Provide the [x, y] coordinate of the cell's center where the given text is located.  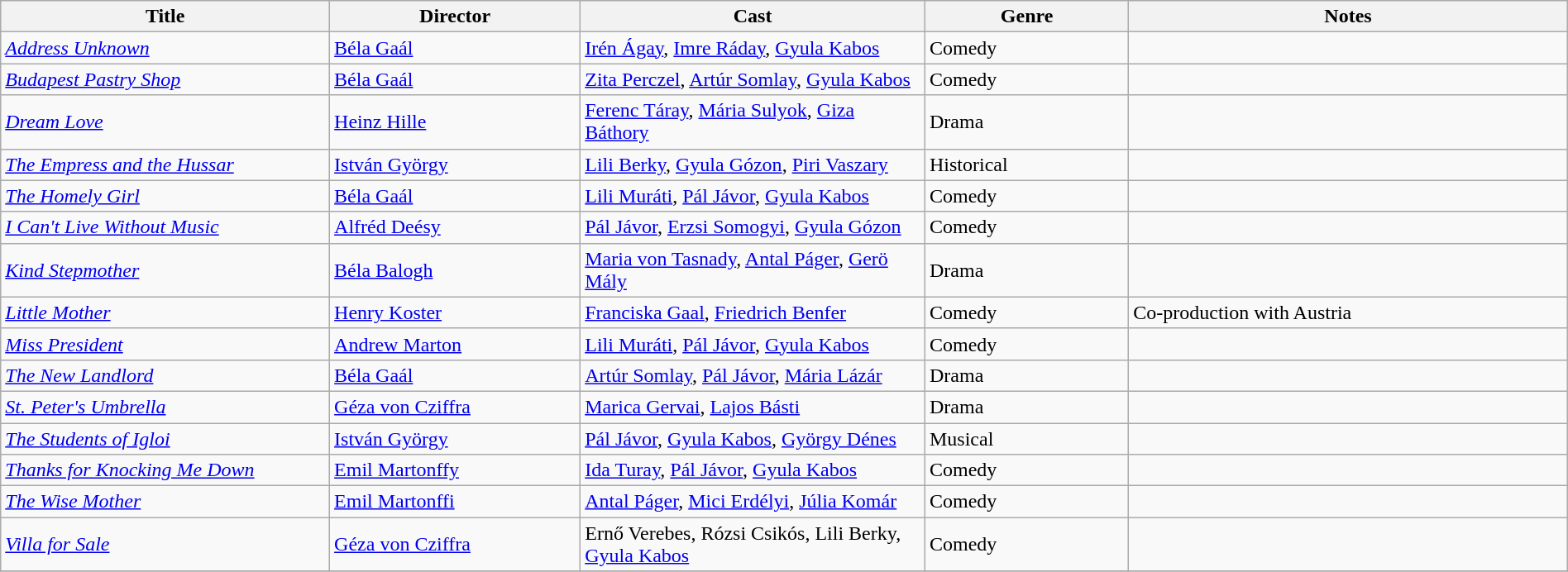
Ferenc Táray, Mária Sulyok, Giza Báthory [753, 122]
Notes [1348, 17]
Little Mother [165, 312]
Miss President [165, 344]
Franciska Gaal, Friedrich Benfer [753, 312]
Director [455, 17]
Cast [753, 17]
Co-production with Austria [1348, 312]
The Empress and the Hussar [165, 164]
The Homely Girl [165, 196]
Maria von Tasnady, Antal Páger, Gerö Mály [753, 269]
Thanks for Knocking Me Down [165, 470]
Alfréd Deésy [455, 227]
Title [165, 17]
Heinz Hille [455, 122]
Musical [1026, 439]
Historical [1026, 164]
Ernő Verebes, Rózsi Csikós, Lili Berky, Gyula Kabos [753, 544]
Zita Perczel, Artúr Somlay, Gyula Kabos [753, 79]
Dream Love [165, 122]
The Students of Igloi [165, 439]
Ida Turay, Pál Jávor, Gyula Kabos [753, 470]
Budapest Pastry Shop [165, 79]
Genre [1026, 17]
I Can't Live Without Music [165, 227]
Antal Páger, Mici Erdélyi, Júlia Komár [753, 502]
Emil Martonffi [455, 502]
The New Landlord [165, 375]
Andrew Marton [455, 344]
Address Unknown [165, 48]
Pál Jávor, Erzsi Somogyi, Gyula Gózon [753, 227]
Emil Martonffy [455, 470]
Villa for Sale [165, 544]
St. Peter's Umbrella [165, 407]
Pál Jávor, Gyula Kabos, György Dénes [753, 439]
Kind Stepmother [165, 269]
Artúr Somlay, Pál Jávor, Mária Lázár [753, 375]
The Wise Mother [165, 502]
Béla Balogh [455, 269]
Marica Gervai, Lajos Básti [753, 407]
Henry Koster [455, 312]
Lili Berky, Gyula Gózon, Piri Vaszary [753, 164]
Irén Ágay, Imre Ráday, Gyula Kabos [753, 48]
